Pinpoint the cell where the given text exists, returning its (x, y) midpoint coordinate. 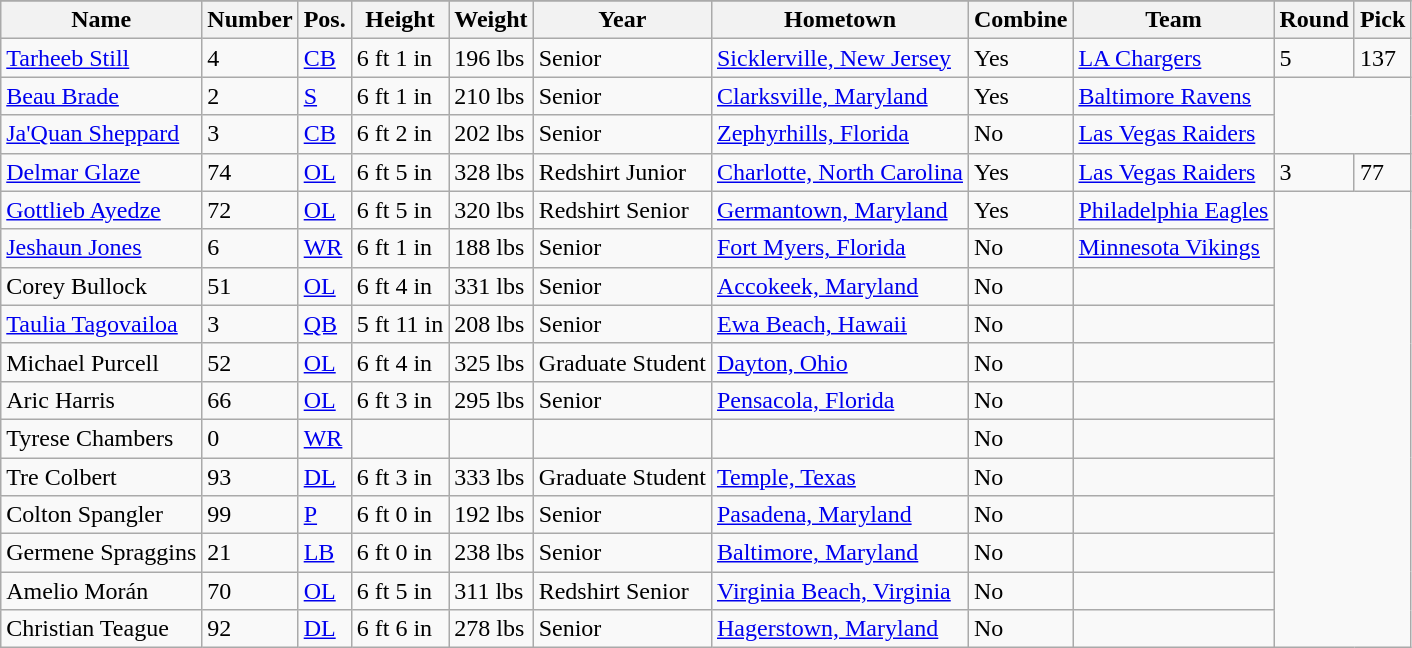
LA Chargers (1174, 58)
99 (250, 515)
Fort Myers, Florida (840, 248)
Beau Brade (102, 96)
Philadelphia Eagles (1174, 210)
Redshirt Junior (622, 172)
Tarheeb Still (102, 58)
Weight (491, 20)
Pos. (324, 20)
Jeshaun Jones (102, 248)
311 lbs (491, 591)
Dayton, Ohio (840, 362)
Gottlieb Ayedze (102, 210)
325 lbs (491, 362)
51 (250, 286)
Colton Spangler (102, 515)
Year (622, 20)
66 (250, 400)
Baltimore, Maryland (840, 553)
Zephyrhills, Florida (840, 134)
Amelio Morán (102, 591)
Accokeek, Maryland (840, 286)
Pensacola, Florida (840, 400)
208 lbs (491, 324)
Tre Colbert (102, 477)
188 lbs (491, 248)
196 lbs (491, 58)
Ewa Beach, Hawaii (840, 324)
320 lbs (491, 210)
202 lbs (491, 134)
5 ft 11 in (400, 324)
238 lbs (491, 553)
72 (250, 210)
Pick (1382, 20)
6 ft 2 in (400, 134)
Clarksville, Maryland (840, 96)
Charlotte, North Carolina (840, 172)
4 (250, 58)
Tyrese Chambers (102, 438)
LB (324, 553)
Aric Harris (102, 400)
Virginia Beach, Virginia (840, 591)
0 (250, 438)
5 (1314, 58)
328 lbs (491, 172)
Delmar Glaze (102, 172)
295 lbs (491, 400)
6 (250, 248)
333 lbs (491, 477)
77 (1382, 172)
S (324, 96)
Round (1314, 20)
2 (250, 96)
Germantown, Maryland (840, 210)
278 lbs (491, 629)
Pasadena, Maryland (840, 515)
Combine (1021, 20)
Team (1174, 20)
Hometown (840, 20)
210 lbs (491, 96)
Minnesota Vikings (1174, 248)
21 (250, 553)
Germene Spraggins (102, 553)
93 (250, 477)
Height (400, 20)
Sicklerville, New Jersey (840, 58)
Christian Teague (102, 629)
Name (102, 20)
Corey Bullock (102, 286)
QB (324, 324)
74 (250, 172)
6 ft 6 in (400, 629)
Temple, Texas (840, 477)
Michael Purcell (102, 362)
Number (250, 20)
192 lbs (491, 515)
Baltimore Ravens (1174, 96)
Ja'Quan Sheppard (102, 134)
331 lbs (491, 286)
Taulia Tagovailoa (102, 324)
P (324, 515)
52 (250, 362)
70 (250, 591)
92 (250, 629)
137 (1382, 58)
Hagerstown, Maryland (840, 629)
